Search for the cell housing the specified text and yield its [x, y] center coordinate. 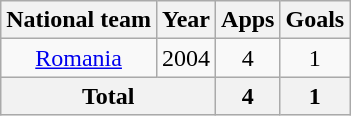
Year [186, 20]
Romania [79, 58]
2004 [186, 58]
Total [108, 96]
Apps [248, 20]
Goals [315, 20]
National team [79, 20]
